Find where the given text appears and provide that cell's center as (X, Y) coordinate. 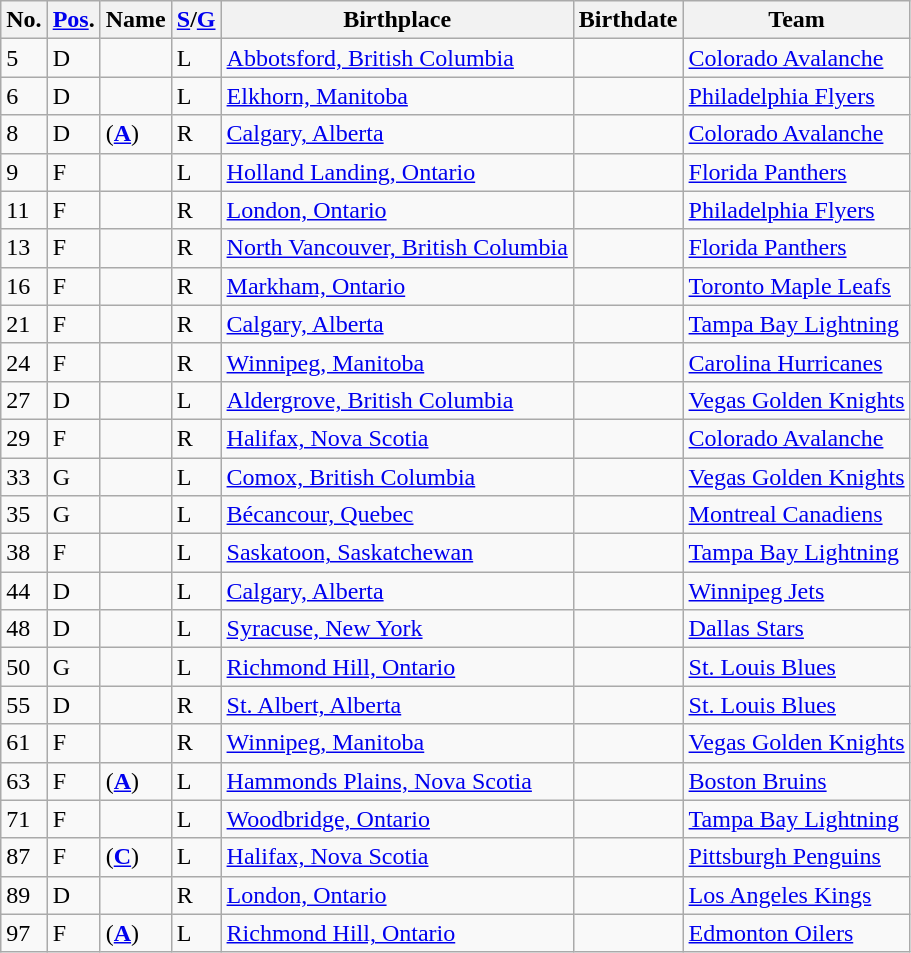
35 (24, 515)
27 (24, 400)
16 (24, 286)
Comox, British Columbia (397, 477)
Dallas Stars (796, 629)
Toronto Maple Leafs (796, 286)
Markham, Ontario (397, 286)
61 (24, 743)
48 (24, 629)
63 (24, 781)
Pittsburgh Penguins (796, 857)
Hammonds Plains, Nova Scotia (397, 781)
Abbotsford, British Columbia (397, 58)
Birthplace (397, 20)
North Vancouver, British Columbia (397, 248)
24 (24, 362)
Elkhorn, Manitoba (397, 96)
Carolina Hurricanes (796, 362)
Syracuse, New York (397, 629)
97 (24, 933)
89 (24, 895)
5 (24, 58)
38 (24, 553)
8 (24, 134)
50 (24, 667)
71 (24, 819)
6 (24, 96)
21 (24, 324)
55 (24, 705)
Saskatoon, Saskatchewan (397, 553)
Team (796, 20)
9 (24, 172)
Los Angeles Kings (796, 895)
Edmonton Oilers (796, 933)
33 (24, 477)
No. (24, 20)
87 (24, 857)
Aldergrove, British Columbia (397, 400)
Woodbridge, Ontario (397, 819)
13 (24, 248)
Name (136, 20)
11 (24, 210)
29 (24, 438)
Montreal Canadiens (796, 515)
S/G (196, 20)
44 (24, 591)
Birthdate (628, 20)
(C) (136, 857)
Pos. (74, 20)
St. Albert, Alberta (397, 705)
Holland Landing, Ontario (397, 172)
Boston Bruins (796, 781)
Bécancour, Quebec (397, 515)
Winnipeg Jets (796, 591)
